Locate the cell with the specified text and output its (x, y) center coordinate. 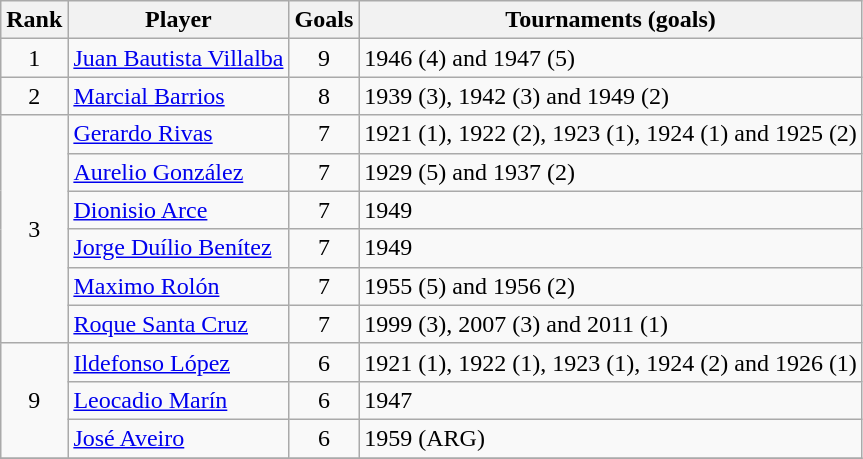
Jorge Duílio Benítez (178, 248)
José Aveiro (178, 438)
1939 (3), 1942 (3) and 1949 (2) (611, 96)
Aurelio González (178, 172)
1929 (5) and 1937 (2) (611, 172)
8 (324, 96)
3 (34, 229)
Rank (34, 20)
Roque Santa Cruz (178, 324)
Goals (324, 20)
Juan Bautista Villalba (178, 58)
1921 (1), 1922 (2), 1923 (1), 1924 (1) and 1925 (2) (611, 134)
1921 (1), 1922 (1), 1923 (1), 1924 (2) and 1926 (1) (611, 362)
Ildefonso López (178, 362)
1946 (4) and 1947 (5) (611, 58)
Marcial Barrios (178, 96)
Dionisio Arce (178, 210)
Maximo Rolón (178, 286)
1999 (3), 2007 (3) and 2011 (1) (611, 324)
Player (178, 20)
Leocadio Marín (178, 400)
1959 (ARG) (611, 438)
1955 (5) and 1956 (2) (611, 286)
2 (34, 96)
1947 (611, 400)
Gerardo Rivas (178, 134)
1 (34, 58)
Tournaments (goals) (611, 20)
